Output the (X, Y) coordinate of the center of the cell containing the given text.  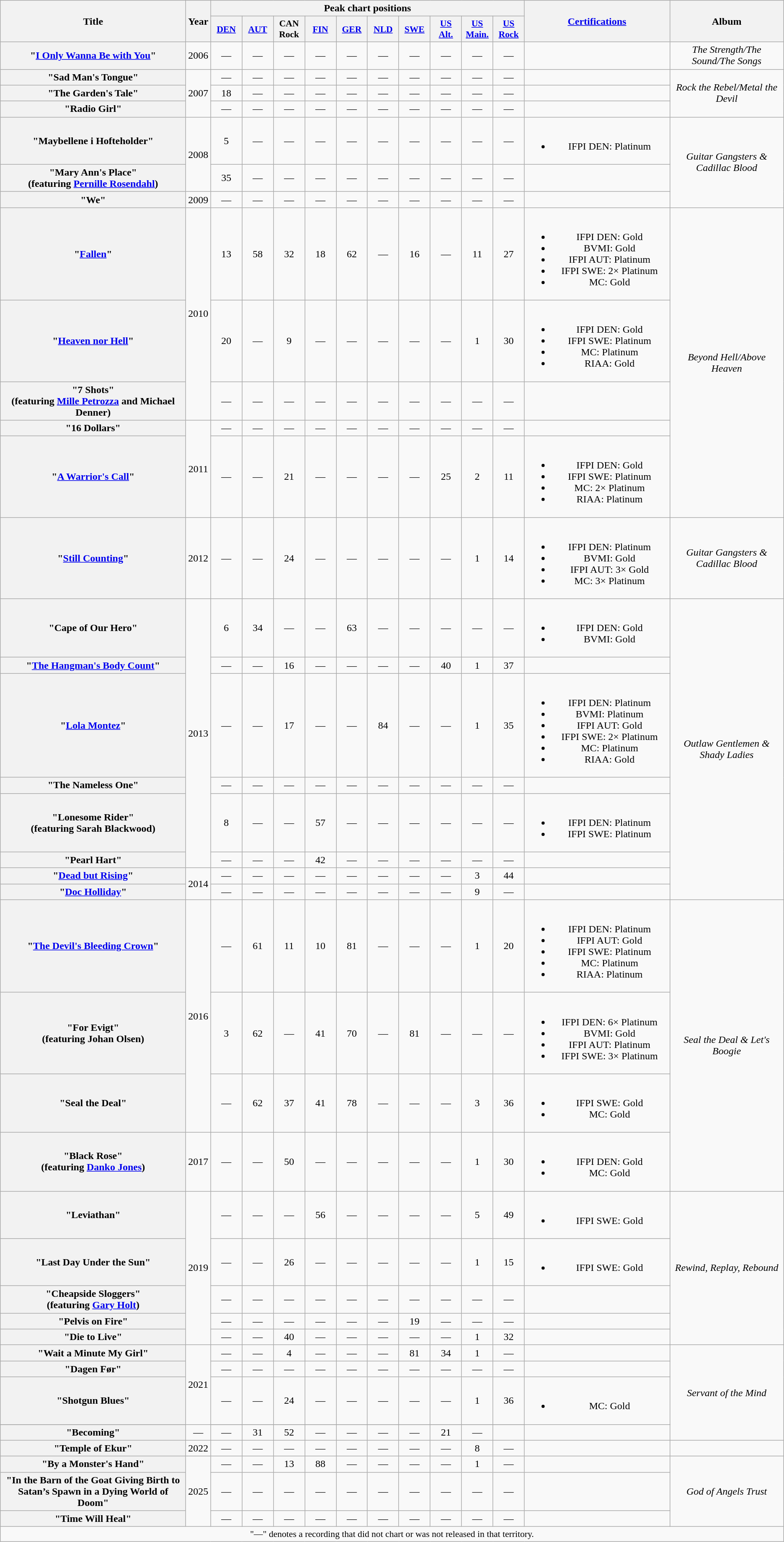
FIN (321, 29)
"Radio Girl" (93, 109)
DEN (226, 29)
NLD (383, 29)
IFPI DEN: PlatinumIFPI SWE: Platinum (597, 823)
"Last Day Under the Sun" (93, 1262)
"In the Barn of the Goat Giving Birth to Satan’s Spawn in a Dying World of Doom" (93, 1491)
49 (508, 1214)
52 (289, 1432)
70 (352, 1033)
USRock (508, 29)
Title (93, 21)
2007 (199, 93)
SWE (415, 29)
"Still Counting" (93, 558)
"Temple of Ekur" (93, 1448)
GER (352, 29)
IFPI DEN: PlatinumIFPI AUT: GoldIFPI SWE: PlatinumMC: PlatinumRIAA: Platinum (597, 946)
"Fallen" (93, 254)
2009 (199, 199)
15 (508, 1262)
"Black Rose"(featuring Danko Jones) (93, 1162)
Servant of the Mind (727, 1393)
"Lola Montez" (93, 725)
IFPI DEN: PlatinumBVMI: PlatinumIFPI AUT: GoldIFPI SWE: 2× PlatinumMC: PlatinumRIAA: Gold (597, 725)
2014 (199, 884)
78 (352, 1103)
IFPI DEN: 6× PlatinumBVMI: GoldIFPI AUT: PlatinumIFPI SWE: 3× Platinum (597, 1033)
"Wait a Minute My Girl" (93, 1353)
2006 (199, 55)
IFPI DEN: Platinum (597, 141)
4 (289, 1353)
2 (477, 477)
Beyond Hell/Above Heaven (727, 362)
"Sad Man's Tongue" (93, 77)
2017 (199, 1162)
IFPI DEN: GoldBVMI: Gold (597, 628)
"Pelvis on Fire" (93, 1321)
6 (226, 628)
42 (321, 860)
44 (508, 876)
2021 (199, 1384)
Certifications (597, 21)
2019 (199, 1268)
14 (508, 558)
"Pearl Hart" (93, 860)
Year (199, 21)
"Leviathan" (93, 1214)
"Heaven nor Hell" (93, 341)
2022 (199, 1448)
CANRock (289, 29)
"Seal the Deal" (93, 1103)
Peak chart positions (368, 8)
61 (258, 946)
"The Garden's Tale" (93, 93)
Outlaw Gentlemen & Shady Ladies (727, 749)
USMain. (477, 29)
God of Angels Trust (727, 1491)
"Becoming" (93, 1432)
84 (383, 725)
IFPI DEN: GoldBVMI: GoldIFPI AUT: PlatinumIFPI SWE: 2× PlatinumMC: Gold (597, 254)
50 (289, 1162)
IFPI SWE: GoldMC: Gold (597, 1103)
IFPI DEN: GoldIFPI SWE: PlatinumMC: PlatinumRIAA: Gold (597, 341)
"Time Will Heal" (93, 1519)
"Mary Ann's Place"(featuring Pernille Rosendahl) (93, 178)
IFPI DEN: GoldIFPI SWE: PlatinumMC: 2× PlatinumRIAA: Platinum (597, 477)
"Lonesome Rider"(featuring Sarah Blackwood) (93, 823)
27 (508, 254)
"For Evigt"(featuring Johan Olsen) (93, 1033)
"Dead but Rising" (93, 876)
The Strength/The Sound/The Songs (727, 55)
AUT (258, 29)
"Cape of Our Hero" (93, 628)
"The Hangman's Body Count" (93, 665)
56 (321, 1214)
26 (289, 1262)
2011 (199, 469)
Rock the Rebel/Metal the Devil (727, 93)
"Die to Live" (93, 1337)
"Doc Holliday" (93, 892)
Seal the Deal & Let's Boogie (727, 1045)
USAlt. (446, 29)
2016 (199, 1016)
"A Warrior's Call" (93, 477)
"Dagen Før" (93, 1369)
10 (321, 946)
88 (321, 1464)
"7 Shots"(featuring Mille Petrozza and Michael Denner) (93, 401)
2025 (199, 1491)
"Cheapside Sloggers"(featuring Gary Holt) (93, 1300)
17 (289, 725)
"16 Dollars" (93, 428)
25 (446, 477)
Rewind, Replay, Rebound (727, 1268)
"We" (93, 199)
"Shotgun Blues" (93, 1400)
2008 (199, 154)
2013 (199, 733)
2012 (199, 558)
"I Only Wanna Be with You" (93, 55)
31 (258, 1432)
19 (415, 1321)
"Maybellene i Hofteholder" (93, 141)
MC: Gold (597, 1400)
"The Nameless One" (93, 785)
Album (727, 21)
58 (258, 254)
"—" denotes a recording that did not chart or was not released in that territory. (392, 1534)
IFPI DEN: PlatinumBVMI: GoldIFPI AUT: 3× GoldMC: 3× Platinum (597, 558)
"By a Monster's Hand" (93, 1464)
"The Devil's Bleeding Crown" (93, 946)
IFPI DEN: GoldMC: Gold (597, 1162)
2010 (199, 313)
63 (352, 628)
57 (321, 823)
